Find where the given text appears and provide that cell's center as [x, y] coordinate. 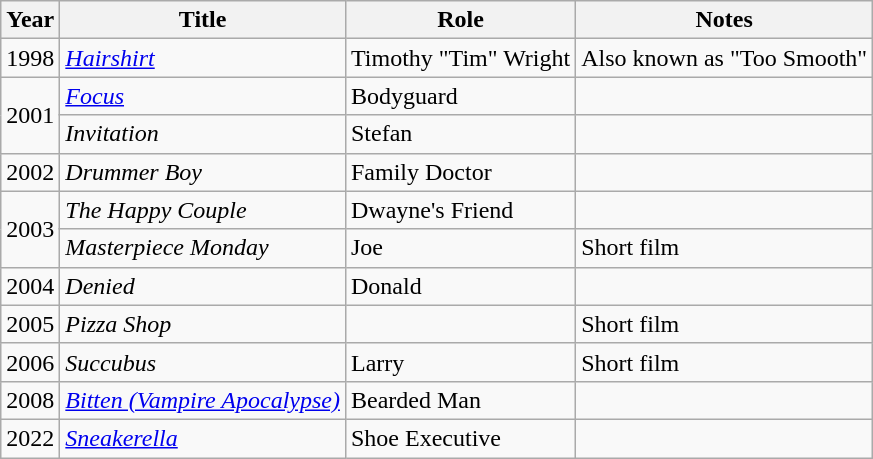
2006 [30, 362]
The Happy Couple [203, 210]
Hairshirt [203, 58]
Bodyguard [460, 96]
Timothy "Tim" Wright [460, 58]
Dwayne's Friend [460, 210]
2003 [30, 229]
Focus [203, 96]
Joe [460, 248]
Shoe Executive [460, 438]
Year [30, 20]
Donald [460, 286]
2004 [30, 286]
2008 [30, 400]
Invitation [203, 134]
Drummer Boy [203, 172]
Role [460, 20]
Denied [203, 286]
Masterpiece Monday [203, 248]
Notes [724, 20]
Succubus [203, 362]
Also known as "Too Smooth" [724, 58]
Bitten (Vampire Apocalypse) [203, 400]
2002 [30, 172]
2001 [30, 115]
2022 [30, 438]
Larry [460, 362]
Sneakerella [203, 438]
1998 [30, 58]
2005 [30, 324]
Family Doctor [460, 172]
Title [203, 20]
Bearded Man [460, 400]
Pizza Shop [203, 324]
Stefan [460, 134]
